Detect which cell encompasses the target text, then output its [X, Y] center coordinate. 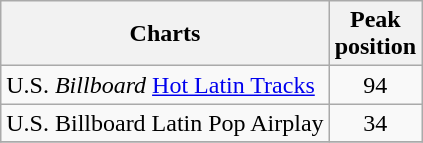
U.S. Billboard Hot Latin Tracks [165, 85]
34 [375, 123]
Charts [165, 34]
94 [375, 85]
U.S. Billboard Latin Pop Airplay [165, 123]
Peakposition [375, 34]
